Scan for the cell matching the given text and deliver its [x, y] coordinate at center. 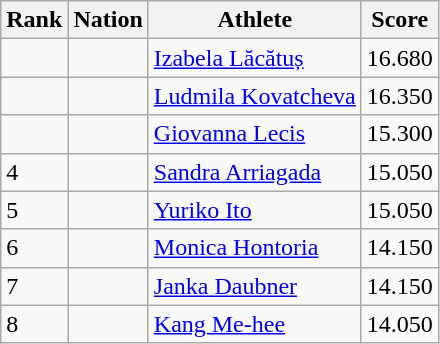
15.300 [400, 134]
14.050 [400, 324]
Kang Me-hee [254, 324]
Izabela Lăcătuș [254, 58]
16.350 [400, 96]
Giovanna Lecis [254, 134]
Sandra Arriagada [254, 172]
Nation [108, 20]
16.680 [400, 58]
6 [34, 248]
Ludmila Kovatcheva [254, 96]
8 [34, 324]
Athlete [254, 20]
Janka Daubner [254, 286]
7 [34, 286]
5 [34, 210]
Yuriko Ito [254, 210]
Rank [34, 20]
Score [400, 20]
4 [34, 172]
Monica Hontoria [254, 248]
